Identify which cell holds the provided text, then report its (X, Y) central coordinate. 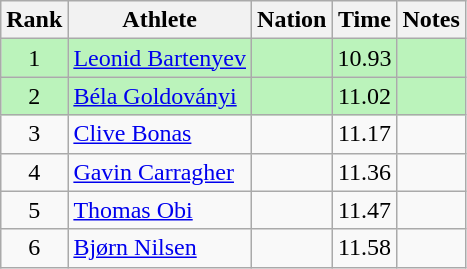
Gavin Carragher (160, 172)
11.17 (364, 134)
11.36 (364, 172)
5 (34, 210)
Clive Bonas (160, 134)
Leonid Bartenyev (160, 58)
4 (34, 172)
Béla Goldoványi (160, 96)
Rank (34, 20)
Thomas Obi (160, 210)
11.58 (364, 248)
2 (34, 96)
11.47 (364, 210)
10.93 (364, 58)
Nation (292, 20)
Time (364, 20)
6 (34, 248)
1 (34, 58)
Athlete (160, 20)
11.02 (364, 96)
Bjørn Nilsen (160, 248)
Notes (431, 20)
3 (34, 134)
